Pinpoint the cell where the given text exists, returning its (X, Y) midpoint coordinate. 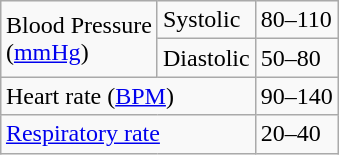
Diastolic (206, 58)
80–110 (296, 20)
90–140 (296, 96)
Systolic (206, 20)
Blood Pressure (mmHg) (78, 39)
50–80 (296, 58)
Heart rate (BPM) (128, 96)
20–40 (296, 134)
Respiratory rate (128, 134)
